Detect which cell encompasses the target text, then output its [X, Y] center coordinate. 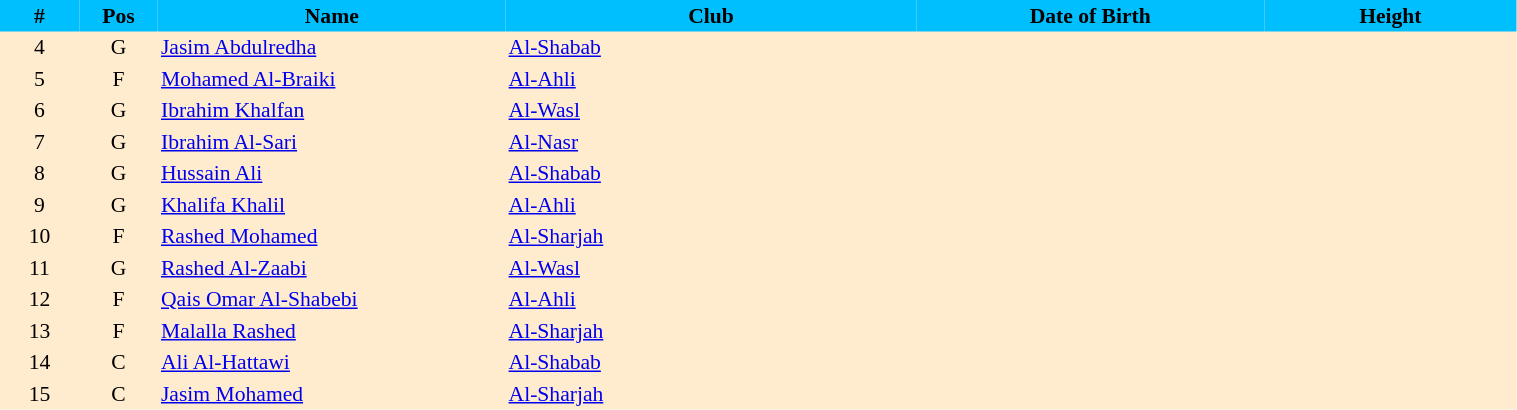
Ali Al-Hattawi [332, 362]
Name [332, 16]
Height [1390, 16]
14 [40, 362]
# [40, 16]
Qais Omar Al-Shabebi [332, 300]
Rashed Al-Zaabi [332, 268]
4 [40, 48]
11 [40, 268]
Ibrahim Khalfan [332, 110]
Jasim Mohamed [332, 394]
Khalifa Khalil [332, 205]
13 [40, 331]
15 [40, 394]
9 [40, 205]
Jasim Abdulredha [332, 48]
Ibrahim Al-Sari [332, 142]
6 [40, 110]
Al-Nasr [712, 142]
Rashed Mohamed [332, 236]
10 [40, 236]
12 [40, 300]
Pos [118, 16]
Club [712, 16]
Mohamed Al-Braiki [332, 79]
Malalla Rashed [332, 331]
7 [40, 142]
8 [40, 174]
Date of Birth [1090, 16]
5 [40, 79]
Hussain Ali [332, 174]
